From the cell containing the given text, extract its center point as [X, Y] coordinate. 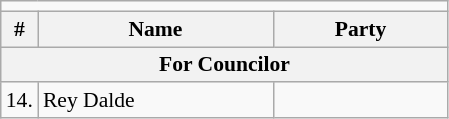
Name [156, 29]
Party [360, 29]
Rey Dalde [156, 101]
# [20, 29]
For Councilor [224, 65]
14. [20, 101]
